For the text-containing cell, return its midpoint in [x, y] coordinate format. 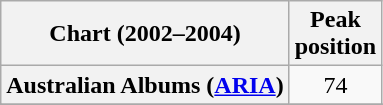
Peak position [335, 34]
Chart (2002–2004) [145, 34]
Australian Albums (ARIA) [145, 85]
74 [335, 85]
